Find where the given text appears and provide that cell's center as [x, y] coordinate. 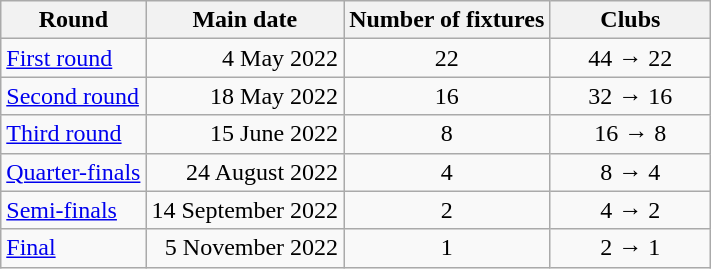
44 → 22 [630, 58]
Round [74, 20]
Semi-finals [74, 210]
Final [74, 248]
32 → 16 [630, 96]
4 May 2022 [245, 58]
8 → 4 [630, 172]
16 [447, 96]
4 [447, 172]
22 [447, 58]
24 August 2022 [245, 172]
2 [447, 210]
Quarter-finals [74, 172]
1 [447, 248]
4 → 2 [630, 210]
Third round [74, 134]
5 November 2022 [245, 248]
16 → 8 [630, 134]
Main date [245, 20]
14 September 2022 [245, 210]
18 May 2022 [245, 96]
Number of fixtures [447, 20]
8 [447, 134]
15 June 2022 [245, 134]
Clubs [630, 20]
2 → 1 [630, 248]
Second round [74, 96]
First round [74, 58]
